Output the (X, Y) coordinate of the center of the cell containing the given text.  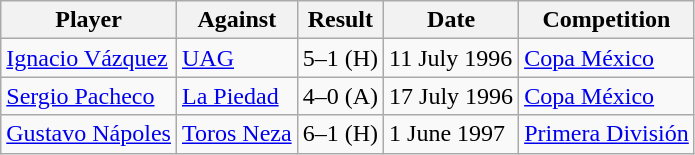
4–0 (A) (340, 96)
11 July 1996 (452, 58)
Ignacio Vázquez (89, 58)
Gustavo Nápoles (89, 134)
Date (452, 20)
Toros Neza (236, 134)
Player (89, 20)
17 July 1996 (452, 96)
1 June 1997 (452, 134)
UAG (236, 58)
Result (340, 20)
5–1 (H) (340, 58)
Against (236, 20)
Competition (607, 20)
La Piedad (236, 96)
Primera División (607, 134)
Sergio Pacheco (89, 96)
6–1 (H) (340, 134)
